Provide the (x, y) coordinate of the cell's center where the given text is located.  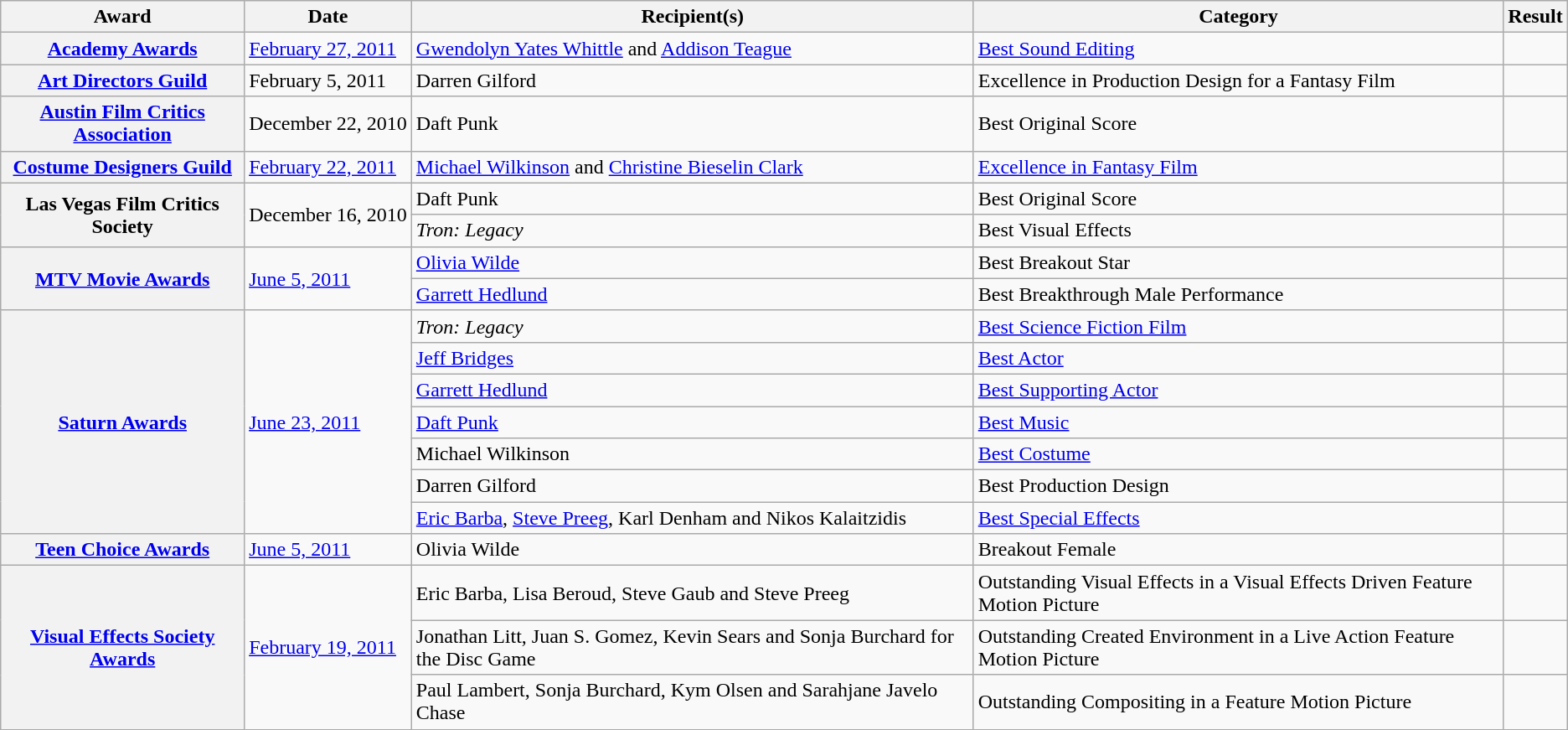
Austin Film Critics Association (122, 124)
MTV Movie Awards (122, 278)
Eric Barba, Steve Preeg, Karl Denham and Nikos Kalaitzidis (692, 518)
Costume Designers Guild (122, 167)
Best Breakout Star (1238, 262)
Paul Lambert, Sonja Burchard, Kym Olsen and Sarahjane Javelo Chase (692, 702)
Best Music (1238, 422)
Best Actor (1238, 358)
Best Special Effects (1238, 518)
Best Visual Effects (1238, 230)
Award (122, 17)
Best Costume (1238, 454)
Jeff Bridges (692, 358)
Teen Choice Awards (122, 550)
Visual Effects Society Awards (122, 647)
February 22, 2011 (328, 167)
Saturn Awards (122, 422)
February 5, 2011 (328, 80)
Result (1535, 17)
Las Vegas Film Critics Society (122, 215)
Michael Wilkinson and Christine Bieselin Clark (692, 167)
December 22, 2010 (328, 124)
Outstanding Compositing in a Feature Motion Picture (1238, 702)
Jonathan Litt, Juan S. Gomez, Kevin Sears and Sonja Burchard for the Disc Game (692, 647)
Recipient(s) (692, 17)
February 19, 2011 (328, 647)
Breakout Female (1238, 550)
Gwendolyn Yates Whittle and Addison Teague (692, 49)
Date (328, 17)
December 16, 2010 (328, 215)
Art Directors Guild (122, 80)
Category (1238, 17)
Outstanding Visual Effects in a Visual Effects Driven Feature Motion Picture (1238, 593)
Best Science Fiction Film (1238, 326)
June 23, 2011 (328, 422)
Best Supporting Actor (1238, 390)
Best Production Design (1238, 486)
Best Sound Editing (1238, 49)
Excellence in Fantasy Film (1238, 167)
Michael Wilkinson (692, 454)
Eric Barba, Lisa Beroud, Steve Gaub and Steve Preeg (692, 593)
February 27, 2011 (328, 49)
Outstanding Created Environment in a Live Action Feature Motion Picture (1238, 647)
Best Breakthrough Male Performance (1238, 294)
Academy Awards (122, 49)
Excellence in Production Design for a Fantasy Film (1238, 80)
